Scan for the cell matching the given text and deliver its (X, Y) coordinate at center. 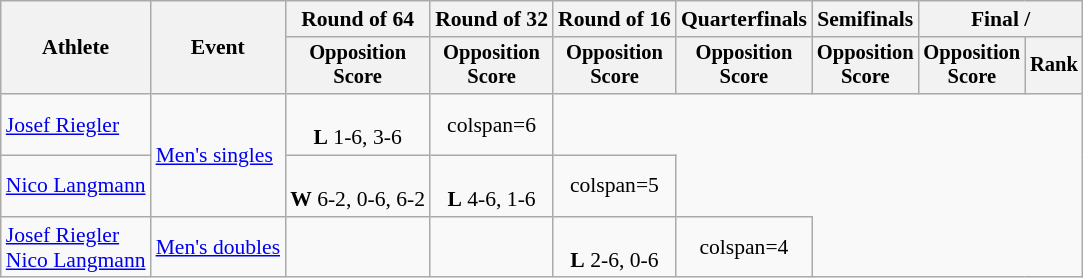
Round of 64 (358, 19)
Event (218, 48)
L 4-6, 1-6 (492, 186)
L 1-6, 3-6 (358, 124)
colspan=5 (614, 186)
Final / (1001, 19)
Josef RieglerNico Langmann (76, 248)
L 2-6, 0-6 (614, 248)
Men's singles (218, 155)
Round of 32 (492, 19)
Round of 16 (614, 19)
Nico Langmann (76, 186)
colspan=4 (744, 248)
W 6-2, 0-6, 6-2 (358, 186)
Quarterfinals (744, 19)
Josef Riegler (76, 124)
Athlete (76, 48)
colspan=6 (492, 124)
Rank (1054, 66)
Semifinals (866, 19)
Men's doubles (218, 248)
